Detect which cell encompasses the target text, then output its (X, Y) center coordinate. 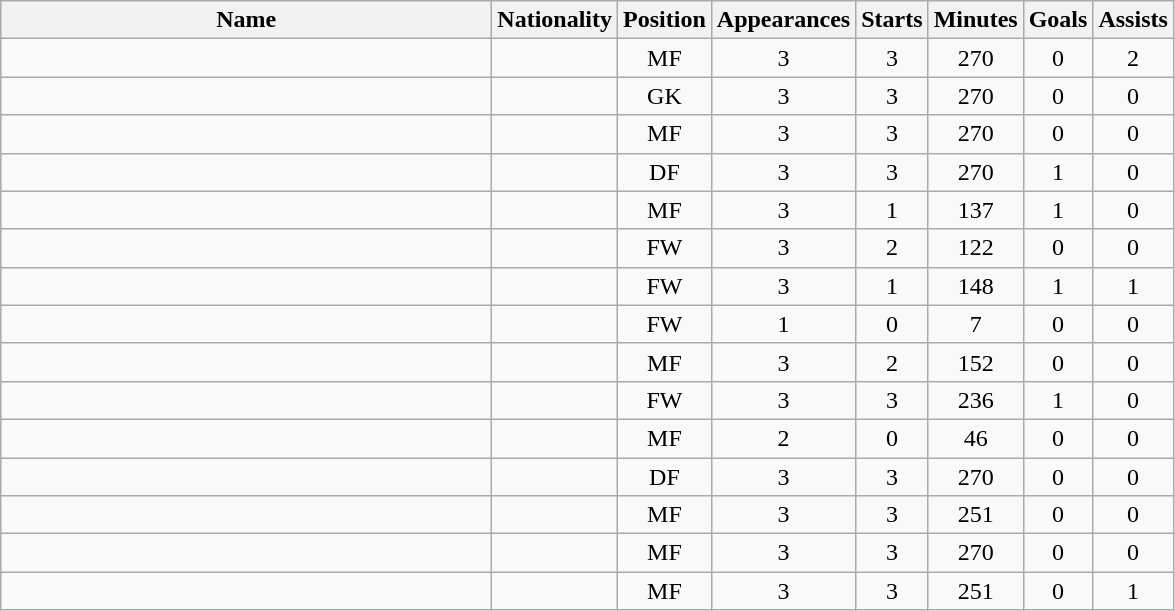
Appearances (783, 20)
Starts (892, 20)
46 (976, 438)
Minutes (976, 20)
Name (246, 20)
236 (976, 400)
Nationality (555, 20)
137 (976, 210)
Position (665, 20)
7 (976, 324)
Goals (1058, 20)
GK (665, 96)
148 (976, 286)
122 (976, 248)
152 (976, 362)
Assists (1133, 20)
